Output the [x, y] coordinate of the center of the cell containing the given text.  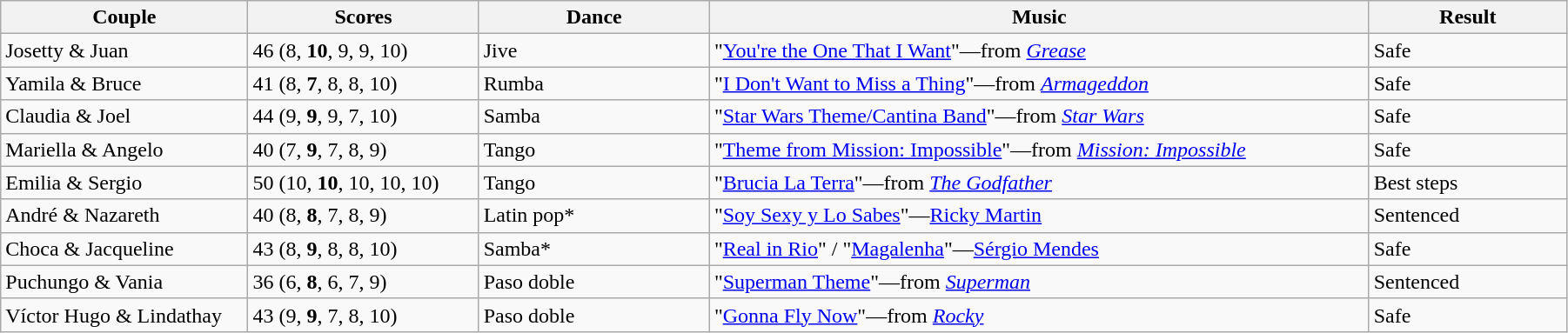
Couple [124, 17]
"Theme from Mission: Impossible"—from Mission: Impossible [1039, 150]
40 (8, 8, 7, 8, 9) [364, 216]
Result [1467, 17]
Samba* [593, 249]
Yamila & Bruce [124, 83]
"You're the One That I Want"—from Grease [1039, 50]
Puchungo & Vania [124, 282]
46 (8, 10, 9, 9, 10) [364, 50]
Samba [593, 117]
Music [1039, 17]
"Gonna Fly Now"—from Rocky [1039, 315]
Claudia & Joel [124, 117]
Latin pop* [593, 216]
Choca & Jacqueline [124, 249]
40 (7, 9, 7, 8, 9) [364, 150]
Best steps [1467, 183]
Josetty & Juan [124, 50]
"Brucia La Terra"—from The Godfather [1039, 183]
44 (9, 9, 9, 7, 10) [364, 117]
Dance [593, 17]
Víctor Hugo & Lindathay [124, 315]
50 (10, 10, 10, 10, 10) [364, 183]
Scores [364, 17]
"Superman Theme"—from Superman [1039, 282]
Mariella & Angelo [124, 150]
43 (8, 9, 8, 8, 10) [364, 249]
43 (9, 9, 7, 8, 10) [364, 315]
41 (8, 7, 8, 8, 10) [364, 83]
Rumba [593, 83]
"I Don't Want to Miss a Thing"—from Armageddon [1039, 83]
"Soy Sexy y Lo Sabes"—Ricky Martin [1039, 216]
"Star Wars Theme/Cantina Band"—from Star Wars [1039, 117]
36 (6, 8, 6, 7, 9) [364, 282]
André & Nazareth [124, 216]
Emilia & Sergio [124, 183]
"Real in Rio" / "Magalenha"—Sérgio Mendes [1039, 249]
Jive [593, 50]
